Provide the (X, Y) coordinate of the cell's center where the given text is located.  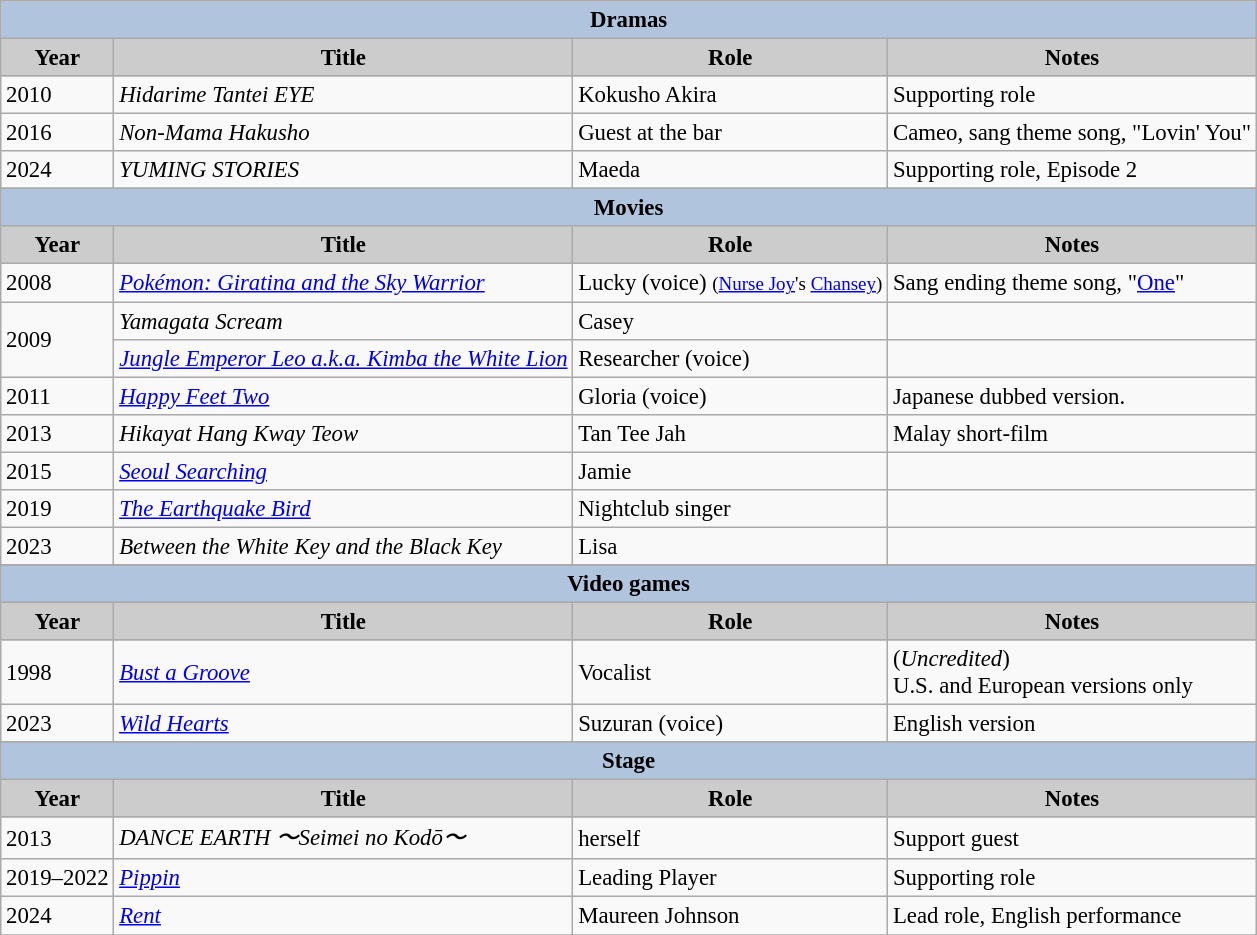
Seoul Searching (344, 471)
Maureen Johnson (730, 916)
herself (730, 838)
Hidarime Tantei EYE (344, 95)
2016 (58, 133)
Supporting role, Episode 2 (1072, 170)
Non-Mama Hakusho (344, 133)
Guest at the bar (730, 133)
Rent (344, 916)
Maeda (730, 170)
Lucky (voice) (Nurse Joy's Chansey) (730, 283)
YUMING STORIES (344, 170)
Lisa (730, 546)
DANCE EARTH 〜Seimei no Kodō〜 (344, 838)
2011 (58, 396)
Yamagata Scream (344, 321)
Hikayat Hang Kway Teow (344, 433)
2019 (58, 509)
Sang ending theme song, "One" (1072, 283)
Between the White Key and the Black Key (344, 546)
Jamie (730, 471)
Wild Hearts (344, 724)
Dramas (629, 20)
Happy Feet Two (344, 396)
Video games (629, 584)
2015 (58, 471)
Movies (629, 208)
Vocalist (730, 672)
Leading Player (730, 879)
Cameo, sang theme song, "Lovin' You" (1072, 133)
2008 (58, 283)
Pokémon: Giratina and the Sky Warrior (344, 283)
Lead role, English performance (1072, 916)
Japanese dubbed version. (1072, 396)
Support guest (1072, 838)
1998 (58, 672)
Nightclub singer (730, 509)
Jungle Emperor Leo a.k.a. Kimba the White Lion (344, 358)
Bust a Groove (344, 672)
Malay short-film (1072, 433)
Kokusho Akira (730, 95)
Tan Tee Jah (730, 433)
The Earthquake Bird (344, 509)
Gloria (voice) (730, 396)
Researcher (voice) (730, 358)
Suzuran (voice) (730, 724)
(Uncredited)U.S. and European versions only (1072, 672)
Casey (730, 321)
2019–2022 (58, 879)
English version (1072, 724)
2009 (58, 340)
Pippin (344, 879)
Stage (629, 761)
2010 (58, 95)
